Detect which cell encompasses the target text, then output its (x, y) center coordinate. 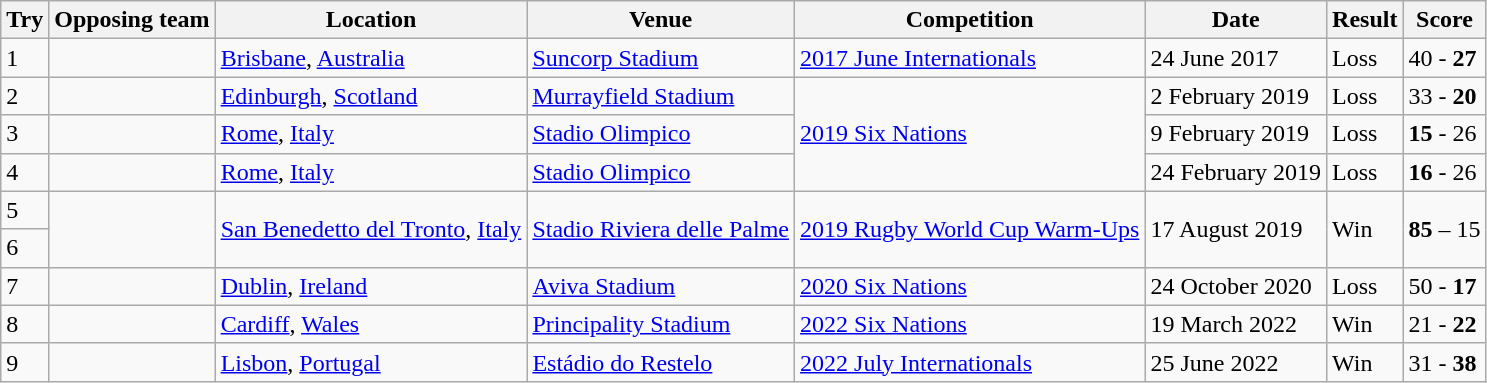
Opposing team (132, 20)
Try (25, 20)
San Benedetto del Tronto, Italy (371, 229)
24 October 2020 (1236, 286)
Dublin, Ireland (371, 286)
2022 July Internationals (970, 362)
Venue (661, 20)
Edinburgh, Scotland (371, 96)
31 - 38 (1444, 362)
9 February 2019 (1236, 134)
8 (25, 324)
40 - 27 (1444, 58)
1 (25, 58)
Lisbon, Portugal (371, 362)
16 - 26 (1444, 172)
15 - 26 (1444, 134)
Principality Stadium (661, 324)
50 - 17 (1444, 286)
9 (25, 362)
3 (25, 134)
Suncorp Stadium (661, 58)
2019 Rugby World Cup Warm-Ups (970, 229)
17 August 2019 (1236, 229)
Stadio Riviera delle Palme (661, 229)
2017 June Internationals (970, 58)
2 February 2019 (1236, 96)
Estádio do Restelo (661, 362)
Competition (970, 20)
2 (25, 96)
25 June 2022 (1236, 362)
Date (1236, 20)
Murrayfield Stadium (661, 96)
Cardiff, Wales (371, 324)
24 February 2019 (1236, 172)
85 – 15 (1444, 229)
Score (1444, 20)
Result (1365, 20)
33 - 20 (1444, 96)
Location (371, 20)
4 (25, 172)
21 - 22 (1444, 324)
19 March 2022 (1236, 324)
2020 Six Nations (970, 286)
24 June 2017 (1236, 58)
5 (25, 210)
2022 Six Nations (970, 324)
7 (25, 286)
Brisbane, Australia (371, 58)
Aviva Stadium (661, 286)
2019 Six Nations (970, 134)
6 (25, 248)
